Determine the (X, Y) coordinate at the center of the cell enclosing the given text.  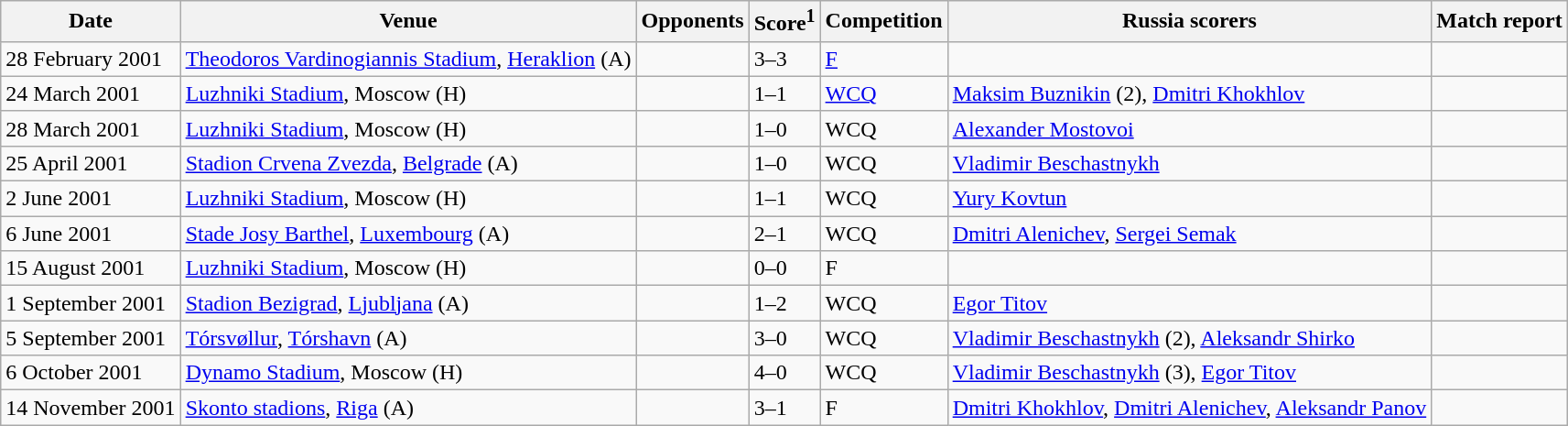
Stade Josy Barthel, Luxembourg (A) (408, 234)
28 March 2001 (91, 128)
Maksim Buznikin (2), Dmitri Khokhlov (1190, 93)
Yury Kovtun (1190, 199)
Dmitri Khokhlov, Dmitri Alenichev, Aleksandr Panov (1190, 408)
Stadion Crvena Zvezda, Belgrade (A) (408, 163)
2–1 (784, 234)
Alexander Mostovoi (1190, 128)
24 March 2001 (91, 93)
Theodoros Vardinogiannis Stadium, Heraklion (A) (408, 59)
Egor Titov (1190, 303)
Vladimir Beschastnykh (3), Egor Titov (1190, 373)
Competition (884, 22)
25 April 2001 (91, 163)
0–0 (784, 268)
Skonto stadions, Riga (A) (408, 408)
Vladimir Beschastnykh (2), Aleksandr Shirko (1190, 338)
Stadion Bezigrad, Ljubljana (A) (408, 303)
6 June 2001 (91, 234)
15 August 2001 (91, 268)
28 February 2001 (91, 59)
1 September 2001 (91, 303)
5 September 2001 (91, 338)
Vladimir Beschastnykh (1190, 163)
14 November 2001 (91, 408)
Russia scorers (1190, 22)
Tórsvøllur, Tórshavn (A) (408, 338)
Venue (408, 22)
3–1 (784, 408)
Date (91, 22)
3–3 (784, 59)
Score1 (784, 22)
6 October 2001 (91, 373)
3–0 (784, 338)
1–2 (784, 303)
2 June 2001 (91, 199)
Match report (1499, 22)
Opponents (692, 22)
Dmitri Alenichev, Sergei Semak (1190, 234)
Dynamo Stadium, Moscow (H) (408, 373)
4–0 (784, 373)
